Scan for the cell matching the given text and deliver its [X, Y] coordinate at center. 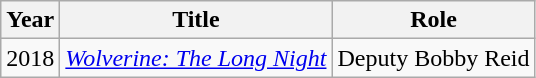
Title [196, 20]
Year [30, 20]
Wolverine: The Long Night [196, 58]
Deputy Bobby Reid [434, 58]
2018 [30, 58]
Role [434, 20]
